Identify which cell holds the provided text, then report its [x, y] central coordinate. 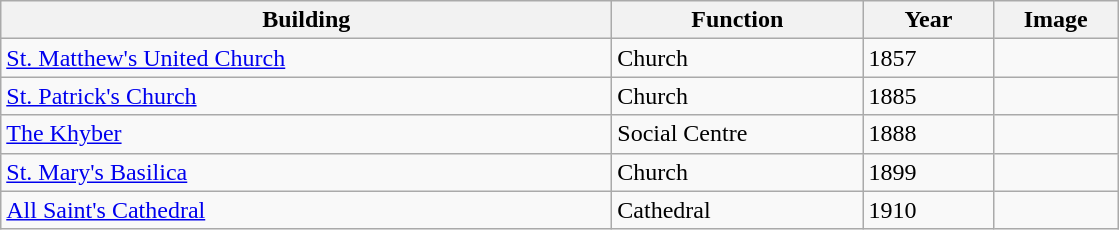
St. Mary's Basilica [306, 172]
Year [928, 20]
St. Patrick's Church [306, 96]
Function [738, 20]
Image [1056, 20]
1857 [928, 58]
St. Matthew's United Church [306, 58]
Social Centre [738, 134]
1888 [928, 134]
Building [306, 20]
Cathedral [738, 210]
All Saint's Cathedral [306, 210]
1899 [928, 172]
The Khyber [306, 134]
1910 [928, 210]
1885 [928, 96]
